From the cell containing the given text, extract its center point as (x, y) coordinate. 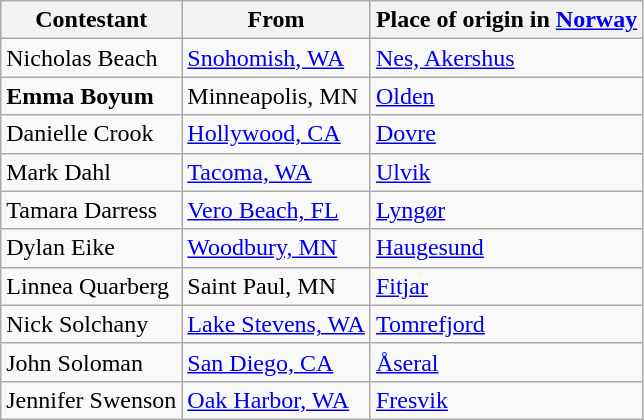
From (276, 20)
Woodbury, MN (276, 248)
Linnea Quarberg (92, 286)
Emma Boyum (92, 96)
Nicholas Beach (92, 58)
Nes, Akershus (506, 58)
Minneapolis, MN (276, 96)
Danielle Crook (92, 134)
Dovre (506, 134)
Åseral (506, 362)
Lake Stevens, WA (276, 324)
Lyngør (506, 210)
Hollywood, CA (276, 134)
Fresvik (506, 400)
Saint Paul, MN (276, 286)
Vero Beach, FL (276, 210)
Fitjar (506, 286)
Haugesund (506, 248)
John Soloman (92, 362)
Ulvik (506, 172)
Nick Solchany (92, 324)
Oak Harbor, WA (276, 400)
Jennifer Swenson (92, 400)
Dylan Eike (92, 248)
Mark Dahl (92, 172)
Place of origin in Norway (506, 20)
Snohomish, WA (276, 58)
Olden (506, 96)
San Diego, CA (276, 362)
Tamara Darress (92, 210)
Tacoma, WA (276, 172)
Contestant (92, 20)
Tomrefjord (506, 324)
